Output the [x, y] coordinate of the center of the cell containing the given text.  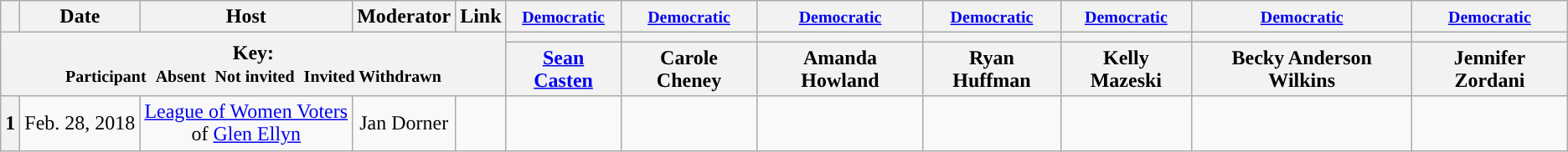
Moderator [404, 17]
Ryan Huffman [992, 68]
Jan Dorner [404, 124]
1 [10, 124]
Jennifer Zordani [1490, 68]
Carole Cheney [689, 68]
Kelly Mazeski [1126, 68]
Sean Casten [563, 68]
Becky Anderson Wilkins [1302, 68]
Amanda Howland [840, 68]
Feb. 28, 2018 [80, 124]
Host [246, 17]
Date [80, 17]
Link [481, 17]
Key: Participant Absent Not invited Invited Withdrawn [253, 64]
League of Women Votersof Glen Ellyn [246, 124]
